Find where the given text appears and provide that cell's center as (x, y) coordinate. 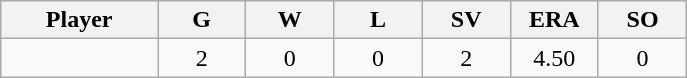
G (202, 20)
SO (642, 20)
L (378, 20)
Player (80, 20)
4.50 (554, 58)
SV (466, 20)
ERA (554, 20)
W (290, 20)
